Pinpoint the cell where the given text exists, returning its [X, Y] midpoint coordinate. 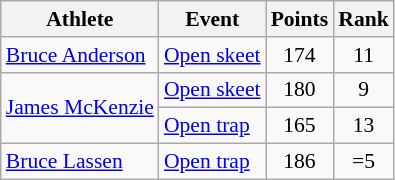
Bruce Anderson [80, 55]
180 [300, 90]
186 [300, 162]
Event [212, 19]
Points [300, 19]
174 [300, 55]
James McKenzie [80, 108]
Rank [364, 19]
Athlete [80, 19]
=5 [364, 162]
11 [364, 55]
13 [364, 126]
Bruce Lassen [80, 162]
9 [364, 90]
165 [300, 126]
